Identify which cell holds the provided text, then report its [X, Y] central coordinate. 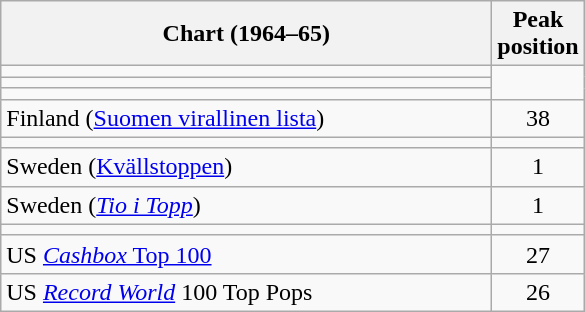
Chart (1964–65) [246, 34]
Sweden (Kvällstoppen) [246, 167]
Finland (Suomen virallinen lista) [246, 118]
Peakposition [538, 34]
26 [538, 292]
US Cashbox Top 100 [246, 254]
38 [538, 118]
US Record World 100 Top Pops [246, 292]
Sweden (Tio i Topp) [246, 205]
27 [538, 254]
